Extract the (X, Y) coordinate from the center of the cell holding the provided text.  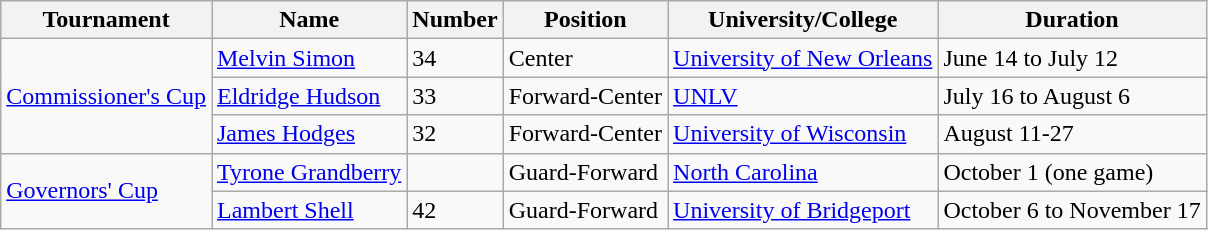
University of Bridgeport (803, 210)
Position (585, 20)
October 1 (one game) (1072, 172)
32 (455, 134)
University of New Orleans (803, 58)
Number (455, 20)
Governors' Cup (106, 191)
July 16 to August 6 (1072, 96)
University of Wisconsin (803, 134)
University/College (803, 20)
34 (455, 58)
August 11-27 (1072, 134)
Tyrone Grandberry (310, 172)
Name (310, 20)
Lambert Shell (310, 210)
Duration (1072, 20)
Commissioner's Cup (106, 96)
Melvin Simon (310, 58)
North Carolina (803, 172)
Tournament (106, 20)
33 (455, 96)
October 6 to November 17 (1072, 210)
42 (455, 210)
June 14 to July 12 (1072, 58)
Center (585, 58)
Eldridge Hudson (310, 96)
UNLV (803, 96)
James Hodges (310, 134)
